Locate the cell with the specified text and output its (x, y) center coordinate. 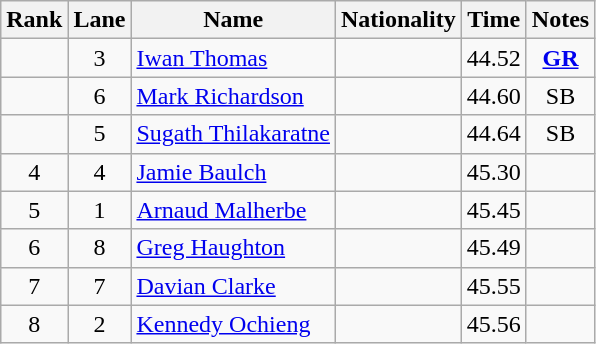
3 (100, 58)
44.64 (494, 134)
Davian Clarke (234, 286)
45.45 (494, 210)
1 (100, 210)
Sugath Thilakaratne (234, 134)
Rank (34, 20)
45.55 (494, 286)
Iwan Thomas (234, 58)
GR (560, 58)
Time (494, 20)
Name (234, 20)
44.60 (494, 96)
Mark Richardson (234, 96)
45.30 (494, 172)
Kennedy Ochieng (234, 324)
Greg Haughton (234, 248)
Nationality (398, 20)
45.56 (494, 324)
44.52 (494, 58)
45.49 (494, 248)
Notes (560, 20)
2 (100, 324)
Arnaud Malherbe (234, 210)
Jamie Baulch (234, 172)
Lane (100, 20)
